Output the (X, Y) coordinate of the center of the cell containing the given text.  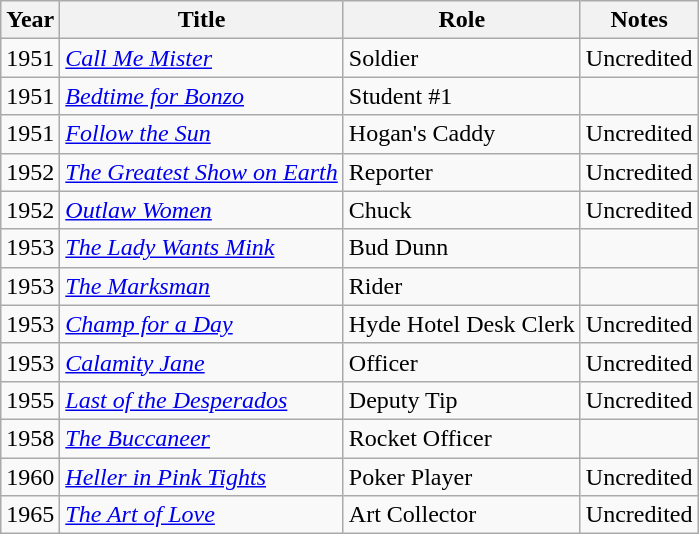
Poker Player (462, 477)
1958 (30, 438)
Bud Dunn (462, 248)
The Lady Wants Mink (202, 248)
Chuck (462, 210)
Champ for a Day (202, 324)
Art Collector (462, 515)
The Marksman (202, 286)
1955 (30, 400)
Rider (462, 286)
Deputy Tip (462, 400)
The Buccaneer (202, 438)
Follow the Sun (202, 134)
Outlaw Women (202, 210)
Last of the Desperados (202, 400)
Title (202, 20)
Student #1 (462, 96)
Role (462, 20)
Officer (462, 362)
Soldier (462, 58)
1965 (30, 515)
Hyde Hotel Desk Clerk (462, 324)
Heller in Pink Tights (202, 477)
Notes (639, 20)
Reporter (462, 172)
Year (30, 20)
The Art of Love (202, 515)
The Greatest Show on Earth (202, 172)
1960 (30, 477)
Bedtime for Bonzo (202, 96)
Rocket Officer (462, 438)
Calamity Jane (202, 362)
Hogan's Caddy (462, 134)
Call Me Mister (202, 58)
